For the text-containing cell, return its midpoint in (x, y) coordinate format. 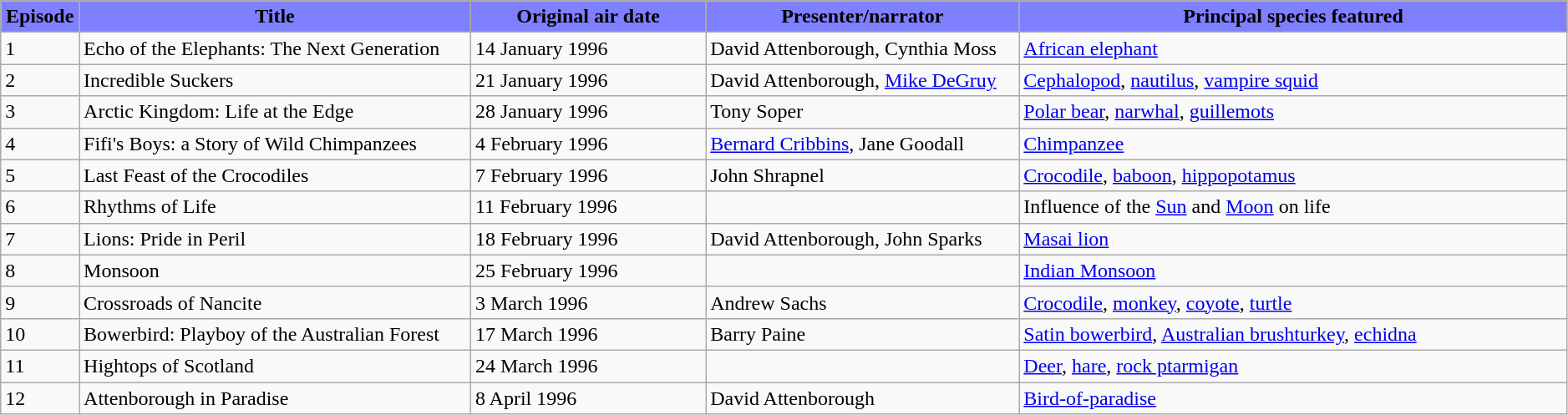
Original air date (588, 17)
David Attenborough, Mike DeGruy (862, 80)
Masai lion (1293, 239)
Chimpanzee (1293, 144)
Incredible Suckers (276, 80)
Presenter/narrator (862, 17)
8 (40, 271)
14 January 1996 (588, 48)
12 (40, 398)
21 January 1996 (588, 80)
Episode (40, 17)
4 February 1996 (588, 144)
9 (40, 302)
Arctic Kingdom: Life at the Edge (276, 112)
18 February 1996 (588, 239)
Tony Soper (862, 112)
David Attenborough, Cynthia Moss (862, 48)
11 February 1996 (588, 207)
Andrew Sachs (862, 302)
Attenborough in Paradise (276, 398)
Crocodile, monkey, coyote, turtle (1293, 302)
Cephalopod, nautilus, vampire squid (1293, 80)
John Shrapnel (862, 175)
3 (40, 112)
Satin bowerbird, Australian brushturkey, echidna (1293, 334)
7 (40, 239)
1 (40, 48)
Last Feast of the Crocodiles (276, 175)
17 March 1996 (588, 334)
24 March 1996 (588, 366)
Hightops of Scotland (276, 366)
Crocodile, baboon, hippopotamus (1293, 175)
6 (40, 207)
Lions: Pride in Peril (276, 239)
11 (40, 366)
Monsoon (276, 271)
Bird-of-paradise (1293, 398)
Echo of the Elephants: The Next Generation (276, 48)
Indian Monsoon (1293, 271)
Deer, hare, rock ptarmigan (1293, 366)
8 April 1996 (588, 398)
5 (40, 175)
Barry Paine (862, 334)
David Attenborough, John Sparks (862, 239)
Title (276, 17)
28 January 1996 (588, 112)
Bowerbird: Playboy of the Australian Forest (276, 334)
African elephant (1293, 48)
2 (40, 80)
Principal species featured (1293, 17)
Bernard Cribbins, Jane Goodall (862, 144)
Rhythms of Life (276, 207)
Influence of the Sun and Moon on life (1293, 207)
Polar bear, narwhal, guillemots (1293, 112)
Crossroads of Nancite (276, 302)
4 (40, 144)
10 (40, 334)
25 February 1996 (588, 271)
Fifi's Boys: a Story of Wild Chimpanzees (276, 144)
3 March 1996 (588, 302)
7 February 1996 (588, 175)
David Attenborough (862, 398)
